Find where the given text appears and provide that cell's center as [x, y] coordinate. 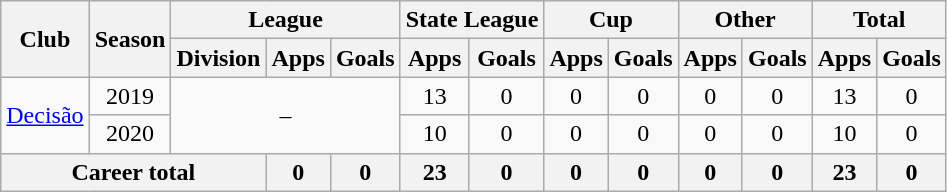
Other [745, 20]
Decisão [45, 115]
– [286, 115]
League [286, 20]
2020 [130, 134]
Total [879, 20]
Career total [134, 172]
Season [130, 39]
Club [45, 39]
Division [218, 58]
2019 [130, 96]
Cup [611, 20]
State League [472, 20]
